Extract the (x, y) coordinate from the center of the cell holding the provided text.  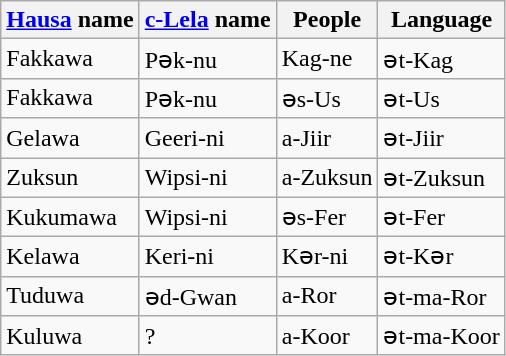
a-Koor (327, 336)
əs-Fer (327, 217)
Language (442, 20)
ǝt-Kag (442, 59)
ǝt-ma-Ror (442, 296)
Kər-ni (327, 257)
People (327, 20)
Zuksun (70, 178)
a-Jiir (327, 138)
Kelawa (70, 257)
ǝd-Gwan (208, 296)
Kag-ne (327, 59)
? (208, 336)
Gelawa (70, 138)
əs-Us (327, 98)
a-Ror (327, 296)
a-Zuksun (327, 178)
ǝt-Us (442, 98)
Kuluwa (70, 336)
ǝt-Zuksun (442, 178)
ǝt-Jiir (442, 138)
Tuduwa (70, 296)
Geeri-ni (208, 138)
ǝt-ma-Koor (442, 336)
Keri-ni (208, 257)
ǝt-Fer (442, 217)
c-Lela name (208, 20)
Hausa name (70, 20)
ǝt-Kər (442, 257)
Kukumawa (70, 217)
